Search for the cell housing the specified text and yield its [X, Y] center coordinate. 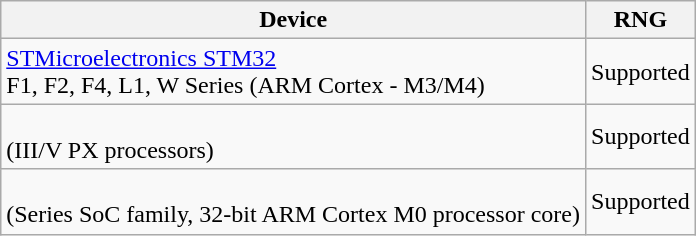
STMicroelectronics STM32F1, F2, F4, L1, W Series (ARM Cortex - M3/M4) [294, 72]
(Series SoC family, 32-bit ARM Cortex M0 processor core) [294, 202]
Device [294, 20]
RNG [641, 20]
(III/V PX processors) [294, 136]
